Detect which cell encompasses the target text, then output its [x, y] center coordinate. 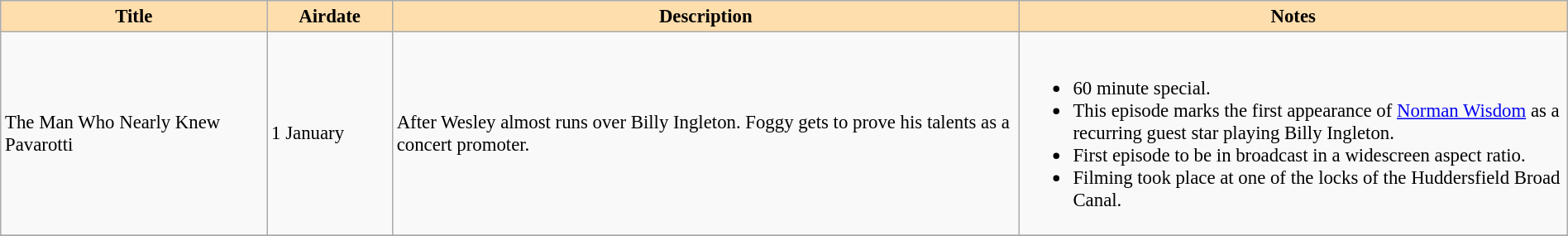
1 January [330, 134]
After Wesley almost runs over Billy Ingleton. Foggy gets to prove his talents as a concert promoter. [705, 134]
Description [705, 17]
Title [134, 17]
The Man Who Nearly Knew Pavarotti [134, 134]
Notes [1293, 17]
Airdate [330, 17]
